From the cell containing the given text, extract its center point as [X, Y] coordinate. 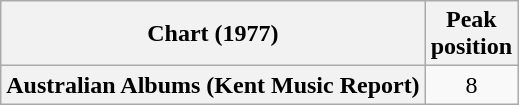
Peakposition [471, 34]
8 [471, 85]
Chart (1977) [213, 34]
Australian Albums (Kent Music Report) [213, 85]
